Provide the [x, y] coordinate of the cell's center where the given text is located.  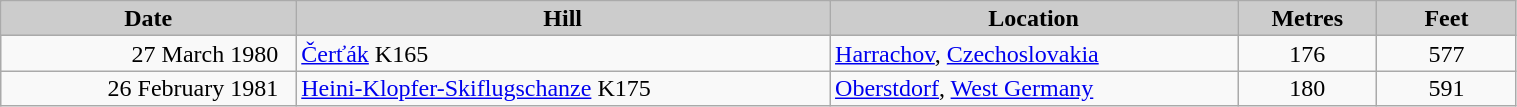
577 [1446, 54]
591 [1446, 88]
Hill [563, 18]
26 February 1981 [148, 88]
27 March 1980 [148, 54]
Harrachov, Czechoslovakia [1034, 54]
176 [1308, 54]
Date [148, 18]
Metres [1308, 18]
Oberstdorf, West Germany [1034, 88]
Heini-Klopfer-Skiflugschanze K175 [563, 88]
Čerťák K165 [563, 54]
Feet [1446, 18]
Location [1034, 18]
180 [1308, 88]
